For the text-containing cell, return its midpoint in (x, y) coordinate format. 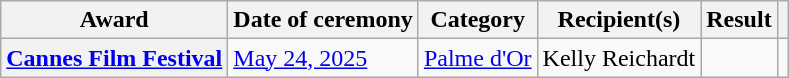
Result (739, 20)
Kelly Reichardt (619, 58)
Recipient(s) (619, 20)
Category (478, 20)
Award (114, 20)
Palme d'Or (478, 58)
May 24, 2025 (324, 58)
Cannes Film Festival (114, 58)
Date of ceremony (324, 20)
